Return [x, y] of the center of cell containing provided text 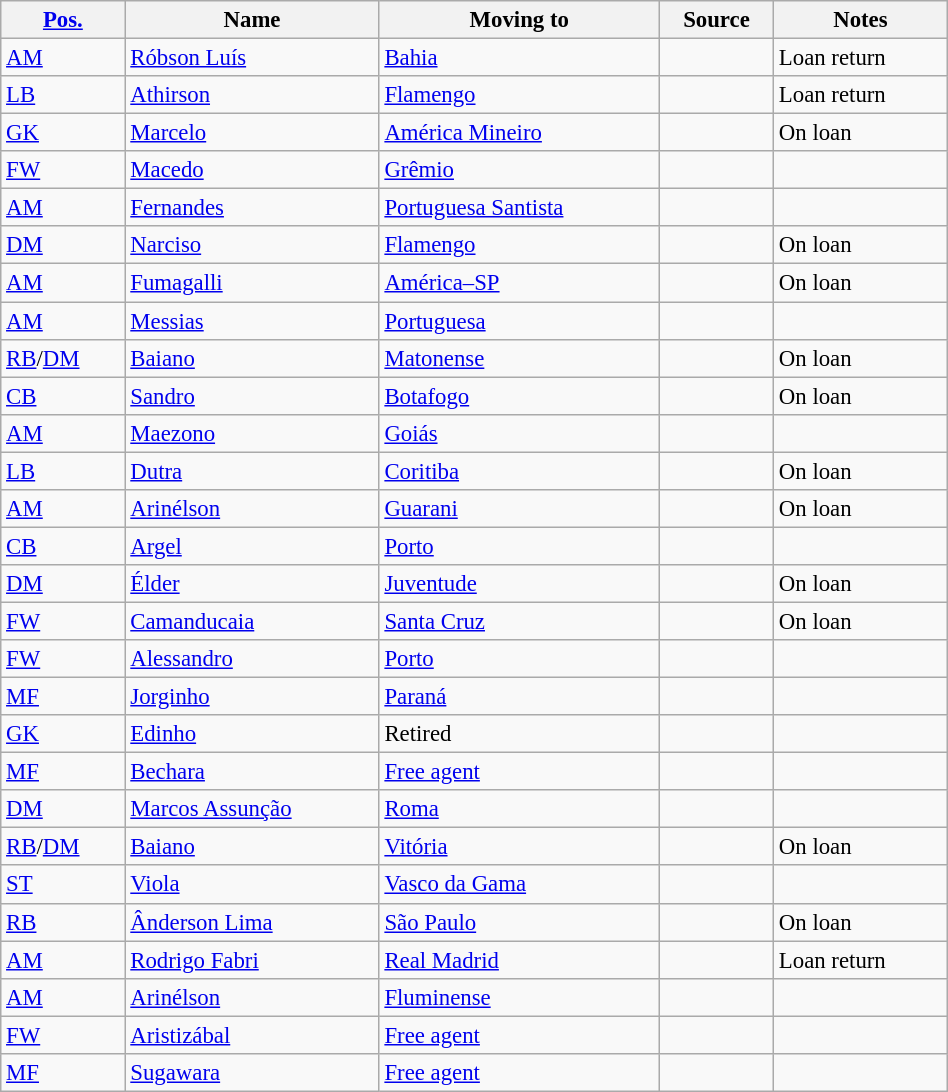
Narciso [252, 245]
Guarani [519, 509]
Coritiba [519, 471]
Matonense [519, 358]
Santa Cruz [519, 621]
América–SP [519, 283]
Goiás [519, 433]
Bahia [519, 58]
Élder [252, 584]
Notes [861, 20]
Botafogo [519, 396]
Sandro [252, 396]
Róbson Luís [252, 58]
Retired [519, 734]
Marcelo [252, 133]
Portuguesa Santista [519, 208]
Maezono [252, 433]
Rodrigo Fabri [252, 960]
Paraná [519, 697]
Argel [252, 546]
Source [716, 20]
Ânderson Lima [252, 922]
Macedo [252, 170]
Vitória [519, 847]
Edinho [252, 734]
Roma [519, 809]
Grêmio [519, 170]
Dutra [252, 471]
Sugawara [252, 1073]
Aristizábal [252, 1035]
Juventude [519, 584]
Camanducaia [252, 621]
Alessandro [252, 659]
Bechara [252, 772]
Fluminense [519, 997]
Fernandes [252, 208]
Athirson [252, 95]
ST [63, 885]
RB [63, 922]
São Paulo [519, 922]
Moving to [519, 20]
Pos. [63, 20]
Vasco da Gama [519, 885]
Viola [252, 885]
Real Madrid [519, 960]
América Mineiro [519, 133]
Fumagalli [252, 283]
Marcos Assunção [252, 809]
Portuguesa [519, 321]
Messias [252, 321]
Jorginho [252, 697]
Name [252, 20]
